Locate the cell with the specified text and output its (x, y) center coordinate. 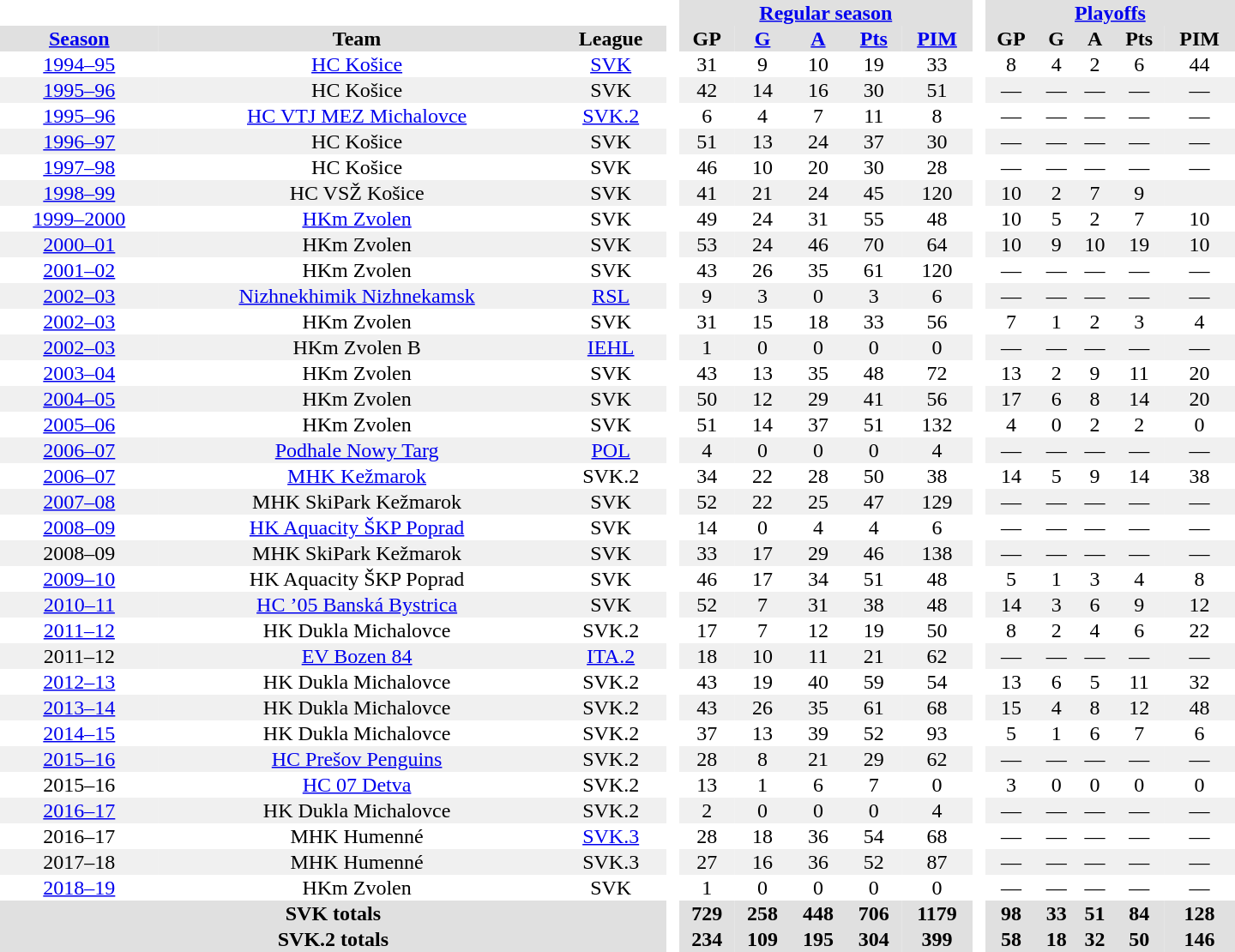
IEHL (611, 347)
47 (873, 502)
HC Prešov Penguins (357, 759)
129 (937, 502)
2003–04 (79, 373)
2007–08 (79, 502)
2000–01 (79, 244)
2018–19 (79, 888)
70 (873, 244)
2001–02 (79, 270)
1998–99 (79, 193)
195 (818, 939)
84 (1139, 913)
304 (873, 939)
53 (707, 244)
HKm Zvolen B (357, 347)
EV Bozen 84 (357, 656)
234 (707, 939)
RSL (611, 296)
2009–10 (79, 579)
58 (1011, 939)
2013–14 (79, 708)
128 (1199, 913)
55 (873, 219)
ITA.2 (611, 656)
42 (707, 90)
2012–13 (79, 682)
44 (1199, 64)
MHK Kežmarok (357, 476)
25 (818, 502)
87 (937, 862)
Team (357, 39)
Regular season (826, 13)
138 (937, 553)
POL (611, 450)
SVK totals (333, 913)
2004–05 (79, 399)
72 (937, 373)
Playoffs (1110, 13)
45 (873, 193)
59 (873, 682)
2014–15 (79, 733)
1996–97 (79, 142)
729 (707, 913)
64 (937, 244)
SVK.2 totals (333, 939)
40 (818, 682)
132 (937, 425)
1999–2000 (79, 219)
27 (707, 862)
HC VTJ MEZ Michalovce (357, 116)
HC 07 Detva (357, 785)
HC VSŽ Košice (357, 193)
2005–06 (79, 425)
109 (763, 939)
Season (79, 39)
93 (937, 733)
HC ’05 Banská Bystrica (357, 605)
2017–18 (79, 862)
49 (707, 219)
League (611, 39)
Podhale Nowy Targ (357, 450)
98 (1011, 913)
1997–98 (79, 167)
1179 (937, 913)
1994–95 (79, 64)
Nizhnekhimik Nizhnekamsk (357, 296)
146 (1199, 939)
399 (937, 939)
2010–11 (79, 605)
39 (818, 733)
706 (873, 913)
448 (818, 913)
258 (763, 913)
